Return the (x, y) coordinate for the center point of the cell that contains the specified text.  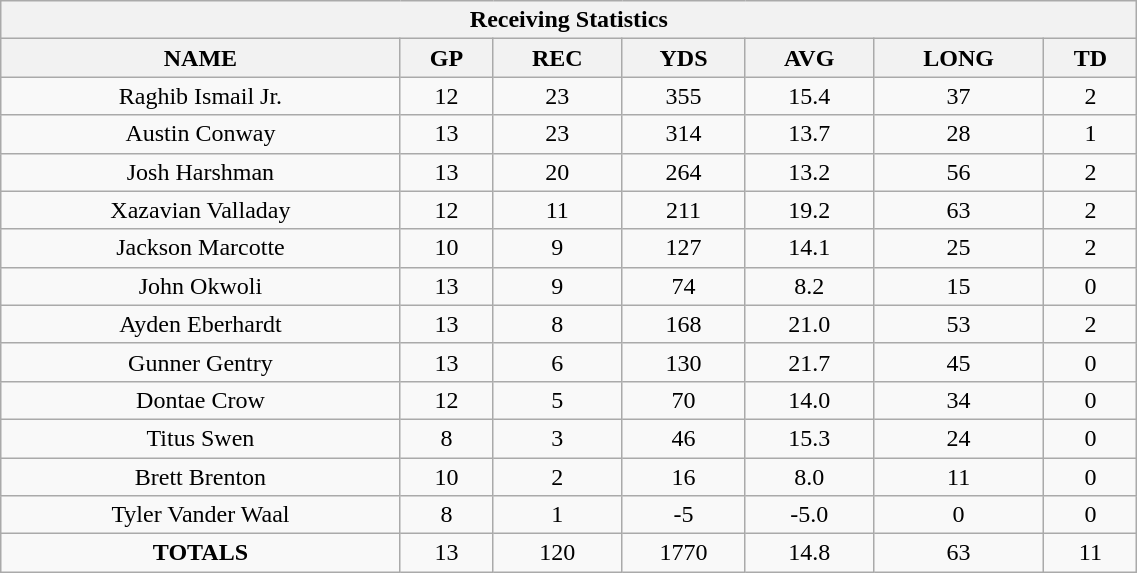
AVG (809, 58)
211 (684, 210)
34 (958, 400)
-5 (684, 515)
14.1 (809, 248)
3 (558, 438)
Tyler Vander Waal (200, 515)
-5.0 (809, 515)
127 (684, 248)
355 (684, 96)
19.2 (809, 210)
14.0 (809, 400)
314 (684, 134)
GP (446, 58)
14.8 (809, 553)
168 (684, 324)
LONG (958, 58)
Austin Conway (200, 134)
53 (958, 324)
Brett Brenton (200, 477)
264 (684, 172)
YDS (684, 58)
TOTALS (200, 553)
20 (558, 172)
13.2 (809, 172)
Dontae Crow (200, 400)
13.7 (809, 134)
25 (958, 248)
REC (558, 58)
5 (558, 400)
15.3 (809, 438)
21.7 (809, 362)
70 (684, 400)
120 (558, 553)
TD (1090, 58)
15.4 (809, 96)
8.0 (809, 477)
Ayden Eberhardt (200, 324)
21.0 (809, 324)
37 (958, 96)
28 (958, 134)
56 (958, 172)
45 (958, 362)
130 (684, 362)
John Okwoli (200, 286)
Raghib Ismail Jr. (200, 96)
6 (558, 362)
Josh Harshman (200, 172)
Receiving Statistics (569, 20)
74 (684, 286)
8.2 (809, 286)
15 (958, 286)
16 (684, 477)
Xazavian Valladay (200, 210)
Titus Swen (200, 438)
NAME (200, 58)
Jackson Marcotte (200, 248)
1770 (684, 553)
Gunner Gentry (200, 362)
24 (958, 438)
46 (684, 438)
